Return the [X, Y] coordinate for the center point of the cell that contains the specified text.  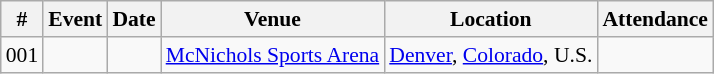
Denver, Colorado, U.S. [490, 55]
001 [22, 55]
Date [134, 19]
# [22, 19]
Venue [273, 19]
Attendance [655, 19]
Event [75, 19]
Location [490, 19]
McNichols Sports Arena [273, 55]
